Find where the given text appears and provide that cell's center as (X, Y) coordinate. 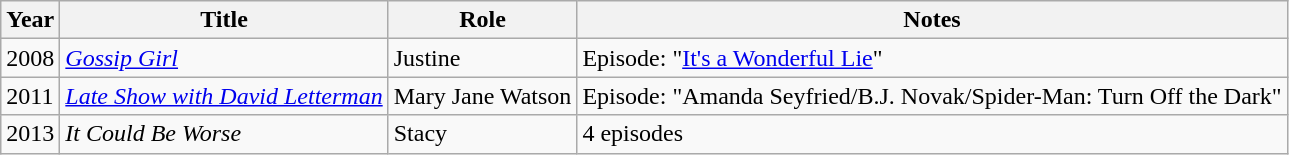
2013 (30, 134)
4 episodes (932, 134)
2008 (30, 58)
Year (30, 20)
Late Show with David Letterman (224, 96)
Episode: "It's a Wonderful Lie" (932, 58)
Title (224, 20)
2011 (30, 96)
Role (482, 20)
Notes (932, 20)
Mary Jane Watson (482, 96)
Gossip Girl (224, 58)
It Could Be Worse (224, 134)
Stacy (482, 134)
Justine (482, 58)
Episode: "Amanda Seyfried/B.J. Novak/Spider-Man: Turn Off the Dark" (932, 96)
